Return the (X, Y) coordinate for the center point of the cell that contains the specified text.  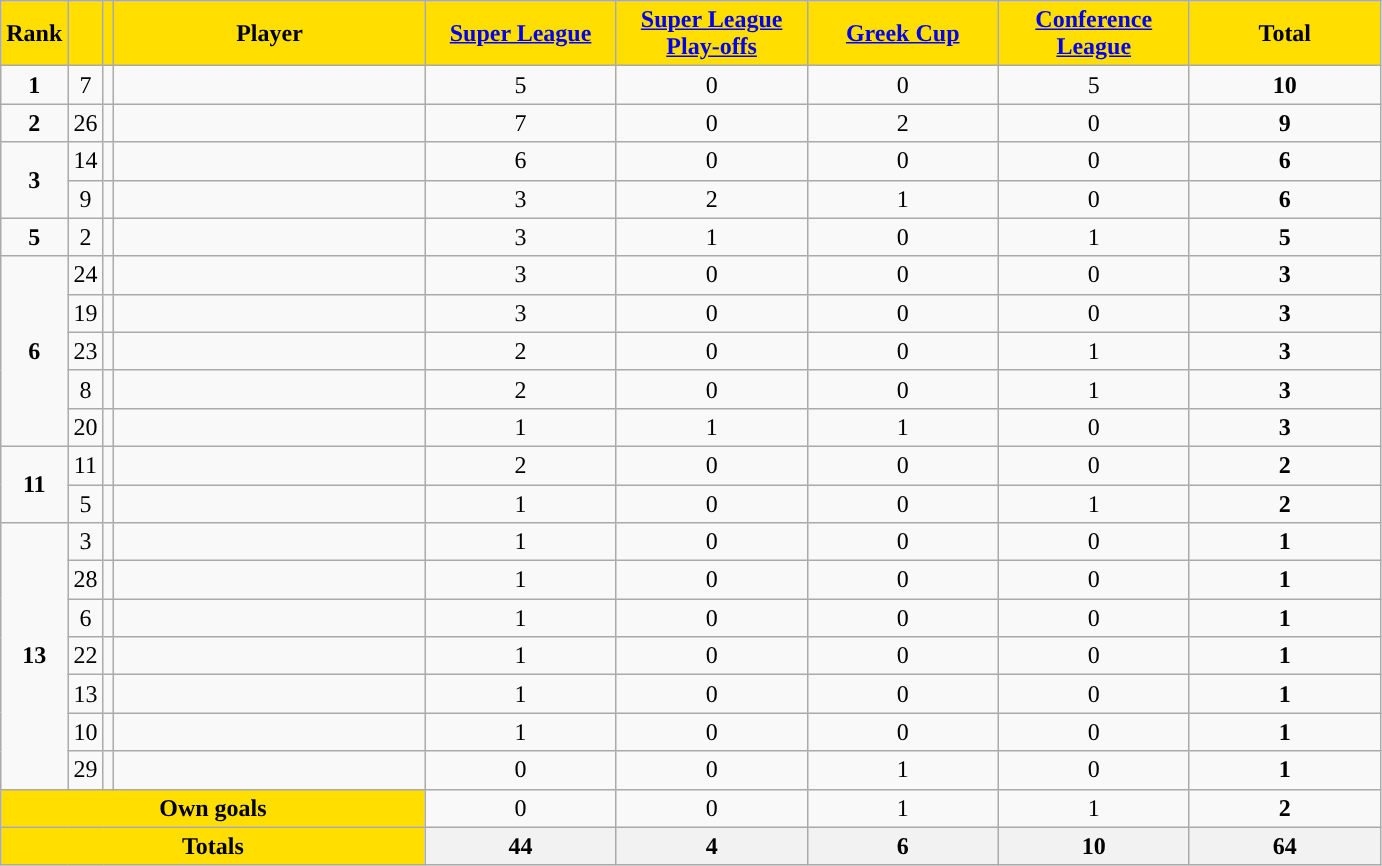
Super League Play-offs (712, 34)
Greek Cup (902, 34)
Conference League (1094, 34)
28 (86, 580)
44 (520, 846)
64 (1284, 846)
23 (86, 351)
14 (86, 161)
Totals (213, 846)
Own goals (213, 808)
Super League (520, 34)
24 (86, 275)
Rank (34, 34)
20 (86, 427)
19 (86, 313)
26 (86, 123)
Player (270, 34)
Total (1284, 34)
4 (712, 846)
8 (86, 389)
29 (86, 770)
22 (86, 656)
